Capture the cell that displays the provided text and extract its [x, y] central coordinate. 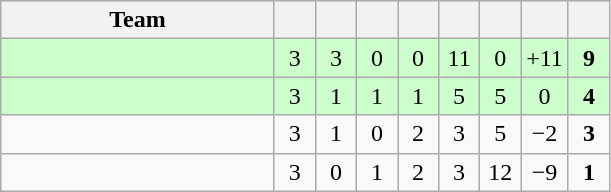
−9 [545, 172]
Team [138, 20]
11 [460, 58]
+11 [545, 58]
12 [500, 172]
4 [588, 96]
−2 [545, 134]
9 [588, 58]
